Extract the [x, y] coordinate from the center of the cell holding the provided text.  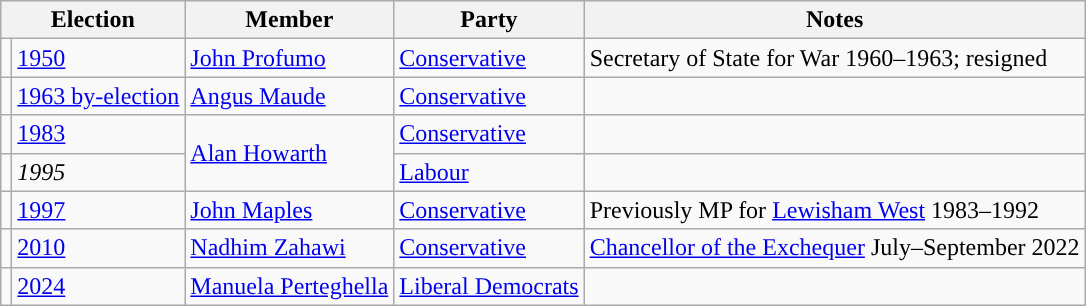
Notes [834, 20]
Election [93, 20]
Alan Howarth [290, 153]
Party [489, 20]
John Profumo [290, 58]
1963 by-election [98, 96]
Chancellor of the Exchequer July–September 2022 [834, 248]
John Maples [290, 210]
Nadhim Zahawi [290, 248]
Liberal Democrats [489, 286]
Previously MP for Lewisham West 1983–1992 [834, 210]
2010 [98, 248]
Labour [489, 172]
1950 [98, 58]
1995 [98, 172]
2024 [98, 286]
Manuela Perteghella [290, 286]
1997 [98, 210]
1983 [98, 134]
Angus Maude [290, 96]
Member [290, 20]
Secretary of State for War 1960–1963; resigned [834, 58]
